Detect which cell encompasses the target text, then output its [X, Y] center coordinate. 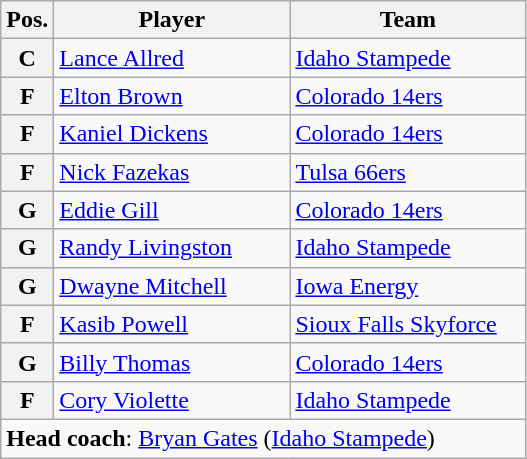
Billy Thomas [172, 362]
Elton Brown [172, 96]
Kasib Powell [172, 324]
Head coach: Bryan Gates (Idaho Stampede) [264, 438]
Lance Allred [172, 58]
C [28, 58]
Sioux Falls Skyforce [408, 324]
Cory Violette [172, 400]
Tulsa 66ers [408, 172]
Randy Livingston [172, 248]
Eddie Gill [172, 210]
Team [408, 20]
Kaniel Dickens [172, 134]
Dwayne Mitchell [172, 286]
Nick Fazekas [172, 172]
Pos. [28, 20]
Iowa Energy [408, 286]
Player [172, 20]
